Determine the (x, y) coordinate at the center of the cell enclosing the given text.  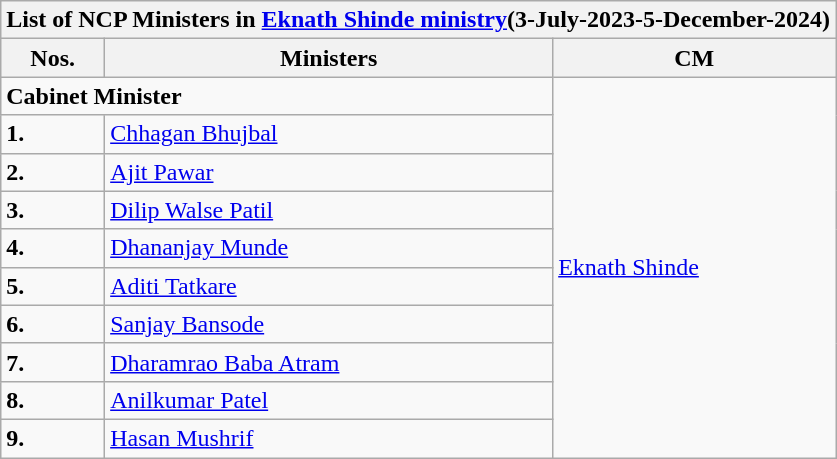
Dilip Walse Patil (329, 210)
List of NCP Ministers in Eknath Shinde ministry(3-July-2023-5-December-2024) (418, 20)
CM (694, 58)
Dharamrao Baba Atram (329, 362)
Cabinet Minister (277, 96)
3. (53, 210)
1. (53, 134)
Anilkumar Patel (329, 400)
Hasan Mushrif (329, 438)
Chhagan Bhujbal (329, 134)
Ministers (329, 58)
Sanjay Bansode (329, 324)
7. (53, 362)
Eknath Shinde (694, 268)
Aditi Tatkare (329, 286)
6. (53, 324)
Dhananjay Munde (329, 248)
Nos. (53, 58)
5. (53, 286)
4. (53, 248)
Ajit Pawar (329, 172)
8. (53, 400)
9. (53, 438)
2. (53, 172)
